Output the [X, Y] coordinate of the center of the cell containing the given text.  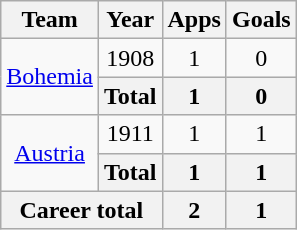
Team [50, 20]
Bohemia [50, 77]
Year [130, 20]
Goals [261, 20]
Austria [50, 153]
Career total [82, 210]
Apps [194, 20]
1911 [130, 134]
2 [194, 210]
1908 [130, 58]
